Detect which cell encompasses the target text, then output its [x, y] center coordinate. 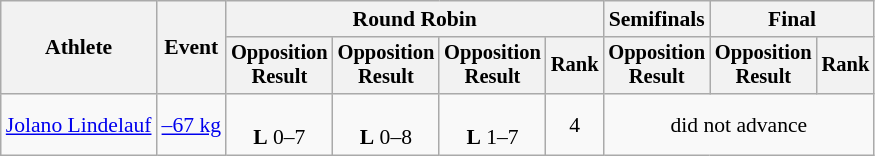
Final [792, 19]
–67 kg [192, 124]
L 0–7 [280, 124]
did not advance [738, 124]
Round Robin [414, 19]
Event [192, 48]
L 1–7 [492, 124]
Semifinals [656, 19]
L 0–8 [386, 124]
4 [575, 124]
Athlete [79, 48]
Jolano Lindelauf [79, 124]
